Provide the (x, y) coordinate of the cell's center where the given text is located.  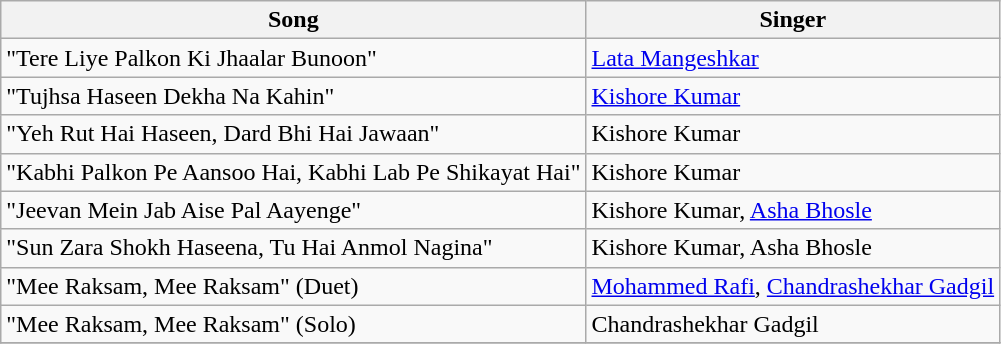
Mohammed Rafi, Chandrashekhar Gadgil (793, 286)
Chandrashekhar Gadgil (793, 324)
"Sun Zara Shokh Haseena, Tu Hai Anmol Nagina" (294, 248)
Song (294, 20)
"Tere Liye Palkon Ki Jhaalar Bunoon" (294, 58)
"Mee Raksam, Mee Raksam" (Duet) (294, 286)
"Mee Raksam, Mee Raksam" (Solo) (294, 324)
Singer (793, 20)
Lata Mangeshkar (793, 58)
"Jeevan Mein Jab Aise Pal Aayenge" (294, 210)
"Tujhsa Haseen Dekha Na Kahin" (294, 96)
"Kabhi Palkon Pe Aansoo Hai, Kabhi Lab Pe Shikayat Hai" (294, 172)
"Yeh Rut Hai Haseen, Dard Bhi Hai Jawaan" (294, 134)
